Identify which cell holds the provided text, then report its [X, Y] central coordinate. 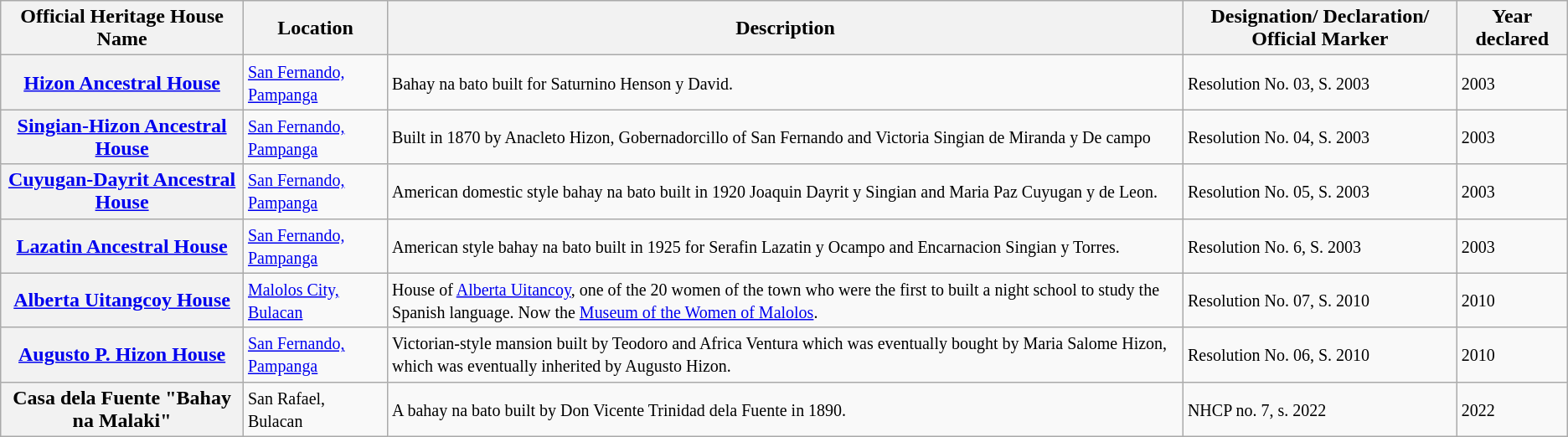
Hizon Ancestral House [122, 82]
Singian-Hizon Ancestral House [122, 137]
Built in 1870 by Anacleto Hizon, Gobernadorcillo of San Fernando and Victoria Singian de Miranda y De campo [786, 137]
A bahay na bato built by Don Vicente Trinidad dela Fuente in 1890. [786, 409]
Bahay na bato built for Saturnino Henson y David. [786, 82]
American domestic style bahay na bato built in 1920 Joaquin Dayrit y Singian and Maria Paz Cuyugan y de Leon. [786, 191]
2022 [1512, 409]
Resolution No. 04, S. 2003 [1320, 137]
Resolution No. 06, S. 2010 [1320, 355]
American style bahay na bato built in 1925 for Serafin Lazatin y Ocampo and Encarnacion Singian y Torres. [786, 246]
Year declared [1512, 28]
Alberta Uitangcoy House [122, 300]
Cuyugan-Dayrit Ancestral House [122, 191]
Resolution No. 6, S. 2003 [1320, 246]
Resolution No. 03, S. 2003 [1320, 82]
Official Heritage House Name [122, 28]
Resolution No. 05, S. 2003 [1320, 191]
Casa dela Fuente "Bahay na Malaki" [122, 409]
Location [315, 28]
Malolos City, Bulacan [315, 300]
Resolution No. 07, S. 2010 [1320, 300]
San Rafael, Bulacan [315, 409]
Augusto P. Hizon House [122, 355]
Designation/ Declaration/ Official Marker [1320, 28]
Description [786, 28]
NHCP no. 7, s. 2022 [1320, 409]
Lazatin Ancestral House [122, 246]
